Return the (X, Y) coordinate for the center point of the cell that contains the specified text.  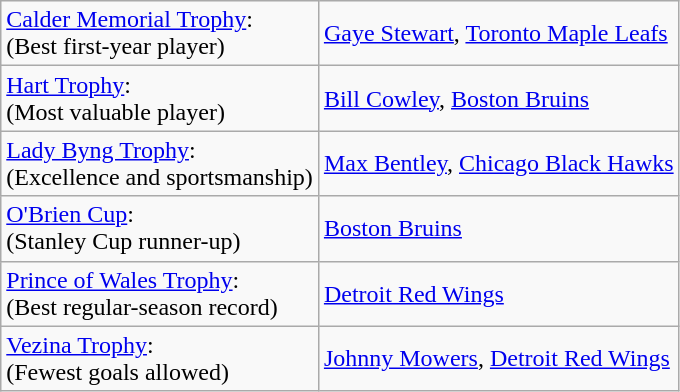
Boston Bruins (498, 228)
Johnny Mowers, Detroit Red Wings (498, 358)
Lady Byng Trophy:(Excellence and sportsmanship) (160, 164)
Vezina Trophy:(Fewest goals allowed) (160, 358)
Prince of Wales Trophy:(Best regular-season record) (160, 294)
Bill Cowley, Boston Bruins (498, 98)
Hart Trophy:(Most valuable player) (160, 98)
Gaye Stewart, Toronto Maple Leafs (498, 34)
Calder Memorial Trophy:(Best first-year player) (160, 34)
Max Bentley, Chicago Black Hawks (498, 164)
O'Brien Cup:(Stanley Cup runner-up) (160, 228)
Detroit Red Wings (498, 294)
